Return [x, y] of the center of cell containing provided text 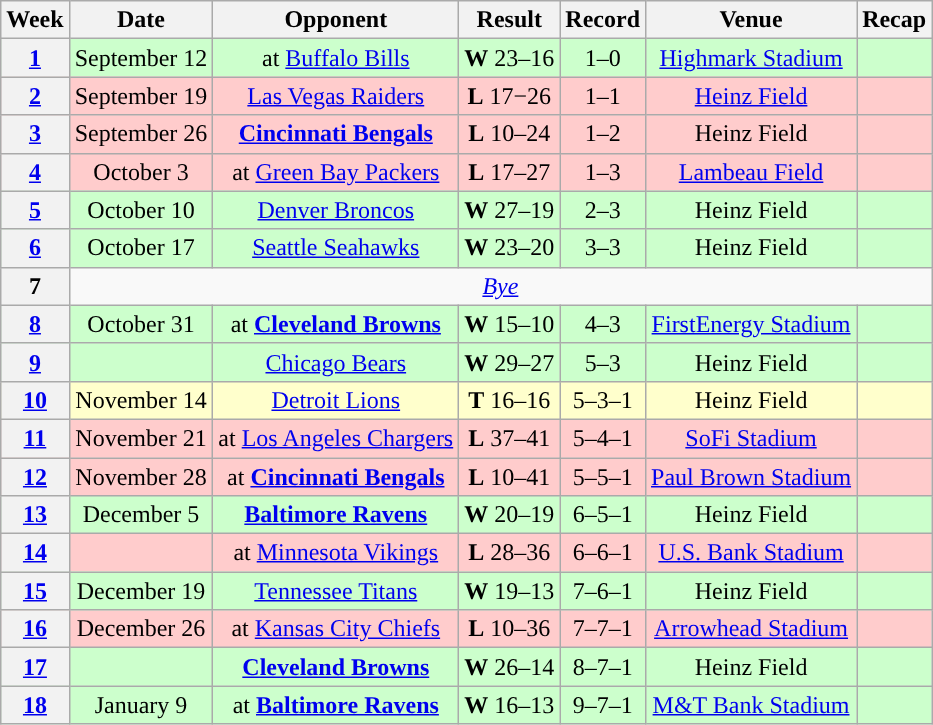
W 15–10 [510, 324]
L 17−26 [510, 96]
September 12 [141, 58]
5–3 [603, 362]
Seattle Seahawks [336, 248]
1–0 [603, 58]
W 26–14 [510, 667]
Bye [500, 286]
September 26 [141, 134]
Record [603, 20]
8–7–1 [603, 667]
Las Vegas Raiders [336, 96]
14 [35, 553]
Opponent [336, 20]
Arrowhead Stadium [752, 629]
1–3 [603, 172]
5–3–1 [603, 400]
7–7–1 [603, 629]
U.S. Bank Stadium [752, 553]
9 [35, 362]
Paul Brown Stadium [752, 477]
4–3 [603, 324]
Chicago Bears [336, 362]
at Baltimore Ravens [336, 705]
4 [35, 172]
December 5 [141, 515]
FirstEnergy Stadium [752, 324]
at Cincinnati Bengals [336, 477]
Baltimore Ravens [336, 515]
12 [35, 477]
7–6–1 [603, 591]
Venue [752, 20]
W 23–16 [510, 58]
at Green Bay Packers [336, 172]
Tennessee Titans [336, 591]
1–2 [603, 134]
November 28 [141, 477]
13 [35, 515]
L 28–36 [510, 553]
W 19–13 [510, 591]
L 37–41 [510, 438]
L 10–24 [510, 134]
8 [35, 324]
10 [35, 400]
October 3 [141, 172]
October 17 [141, 248]
December 26 [141, 629]
5 [35, 210]
L 17–27 [510, 172]
3 [35, 134]
Date [141, 20]
3–3 [603, 248]
18 [35, 705]
W 29–27 [510, 362]
October 31 [141, 324]
November 21 [141, 438]
L 10–41 [510, 477]
1 [35, 58]
Cleveland Browns [336, 667]
at Kansas City Chiefs [336, 629]
October 10 [141, 210]
Highmark Stadium [752, 58]
Lambeau Field [752, 172]
L 10–36 [510, 629]
7 [35, 286]
January 9 [141, 705]
11 [35, 438]
2 [35, 96]
Cincinnati Bengals [336, 134]
Detroit Lions [336, 400]
1–1 [603, 96]
6–5–1 [603, 515]
5–4–1 [603, 438]
9–7–1 [603, 705]
Week [35, 20]
December 19 [141, 591]
W 20–19 [510, 515]
at Buffalo Bills [336, 58]
Result [510, 20]
M&T Bank Stadium [752, 705]
6–6–1 [603, 553]
15 [35, 591]
W 23–20 [510, 248]
November 14 [141, 400]
at Minnesota Vikings [336, 553]
at Los Angeles Chargers [336, 438]
16 [35, 629]
17 [35, 667]
September 19 [141, 96]
T 16–16 [510, 400]
SoFi Stadium [752, 438]
W 16–13 [510, 705]
5–5–1 [603, 477]
W 27–19 [510, 210]
at Cleveland Browns [336, 324]
6 [35, 248]
Denver Broncos [336, 210]
Recap [894, 20]
2–3 [603, 210]
